For the text-containing cell, return its midpoint in [x, y] coordinate format. 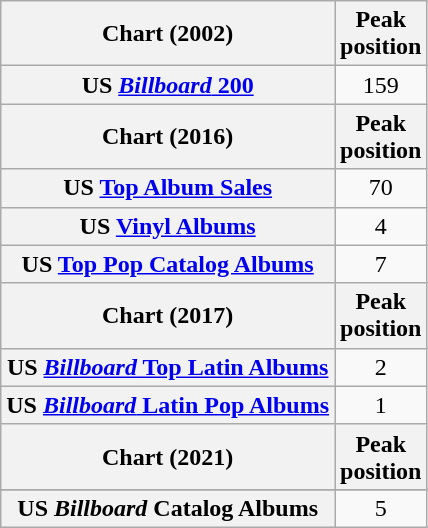
US Billboard Latin Pop Albums [168, 405]
US Billboard 200 [168, 85]
2 [381, 367]
Chart (2016) [168, 136]
7 [381, 264]
Chart (2017) [168, 316]
159 [381, 85]
4 [381, 226]
US Billboard Catalog Albums [168, 508]
US Top Album Sales [168, 188]
70 [381, 188]
US Top Pop Catalog Albums [168, 264]
Chart (2002) [168, 34]
US Vinyl Albums [168, 226]
Chart (2021) [168, 456]
1 [381, 405]
5 [381, 508]
US Billboard Top Latin Albums [168, 367]
